Output the (x, y) coordinate of the center of the cell containing the given text.  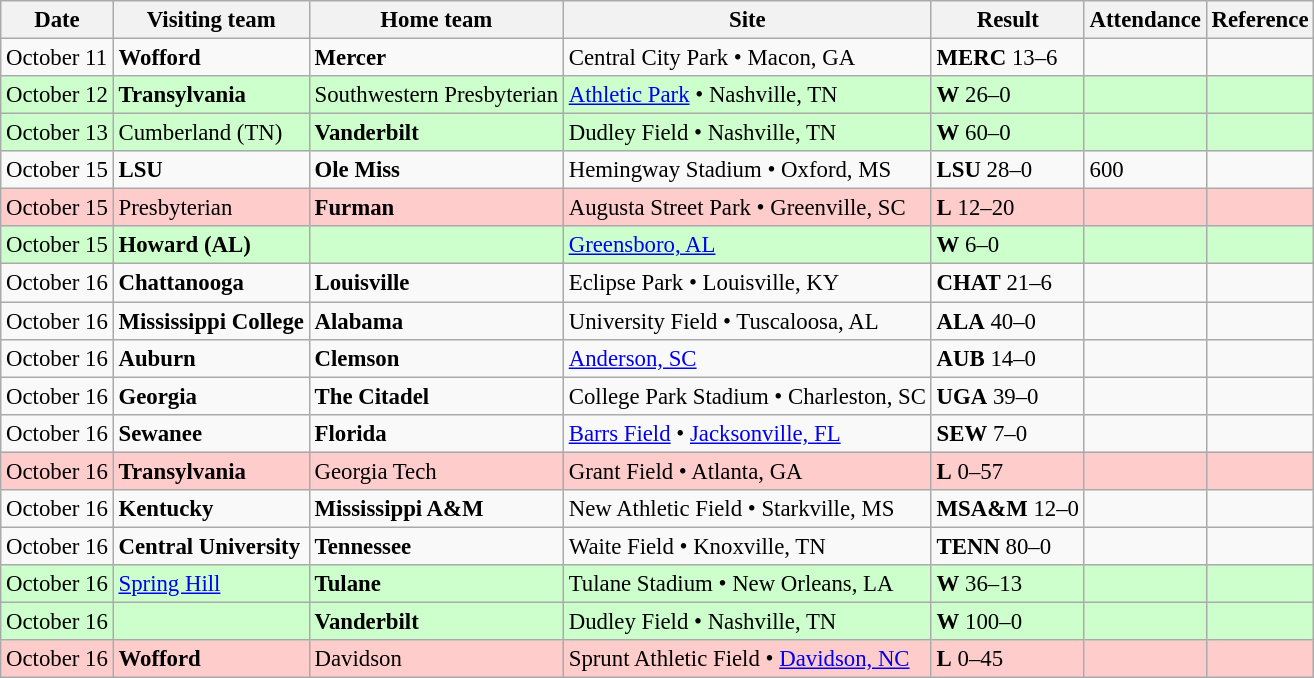
W 36–13 (1008, 584)
W 60–0 (1008, 133)
Athletic Park • Nashville, TN (747, 95)
AUB 14–0 (1008, 358)
Hemingway Stadium • Oxford, MS (747, 170)
Result (1008, 20)
The Citadel (436, 396)
College Park Stadium • Charleston, SC (747, 396)
Auburn (211, 358)
W 100–0 (1008, 621)
Date (57, 20)
Mississippi A&M (436, 509)
Tennessee (436, 546)
Tulane (436, 584)
MSA&M 12–0 (1008, 509)
L 12–20 (1008, 208)
L 0–57 (1008, 471)
Visiting team (211, 20)
Presbyterian (211, 208)
Southwestern Presbyterian (436, 95)
Barrs Field • Jacksonville, FL (747, 433)
University Field • Tuscaloosa, AL (747, 321)
Reference (1260, 20)
600 (1145, 170)
Ole Miss (436, 170)
October 13 (57, 133)
L 0–45 (1008, 659)
LSU 28–0 (1008, 170)
SEW 7–0 (1008, 433)
Florida (436, 433)
Greensboro, AL (747, 245)
LSU (211, 170)
Kentucky (211, 509)
Cumberland (TN) (211, 133)
Sprunt Athletic Field • Davidson, NC (747, 659)
Grant Field • Atlanta, GA (747, 471)
CHAT 21–6 (1008, 283)
Eclipse Park • Louisville, KY (747, 283)
Spring Hill (211, 584)
October 11 (57, 58)
ALA 40–0 (1008, 321)
W 26–0 (1008, 95)
Clemson (436, 358)
Alabama (436, 321)
TENN 80–0 (1008, 546)
Howard (AL) (211, 245)
Site (747, 20)
Attendance (1145, 20)
Waite Field • Knoxville, TN (747, 546)
Louisville (436, 283)
October 12 (57, 95)
Mercer (436, 58)
Mississippi College (211, 321)
Tulane Stadium • New Orleans, LA (747, 584)
MERC 13–6 (1008, 58)
Anderson, SC (747, 358)
Chattanooga (211, 283)
Furman (436, 208)
Sewanee (211, 433)
Central City Park • Macon, GA (747, 58)
UGA 39–0 (1008, 396)
Augusta Street Park • Greenville, SC (747, 208)
Central University (211, 546)
Davidson (436, 659)
W 6–0 (1008, 245)
Georgia Tech (436, 471)
Georgia (211, 396)
Home team (436, 20)
New Athletic Field • Starkville, MS (747, 509)
